Detect which cell encompasses the target text, then output its [X, Y] center coordinate. 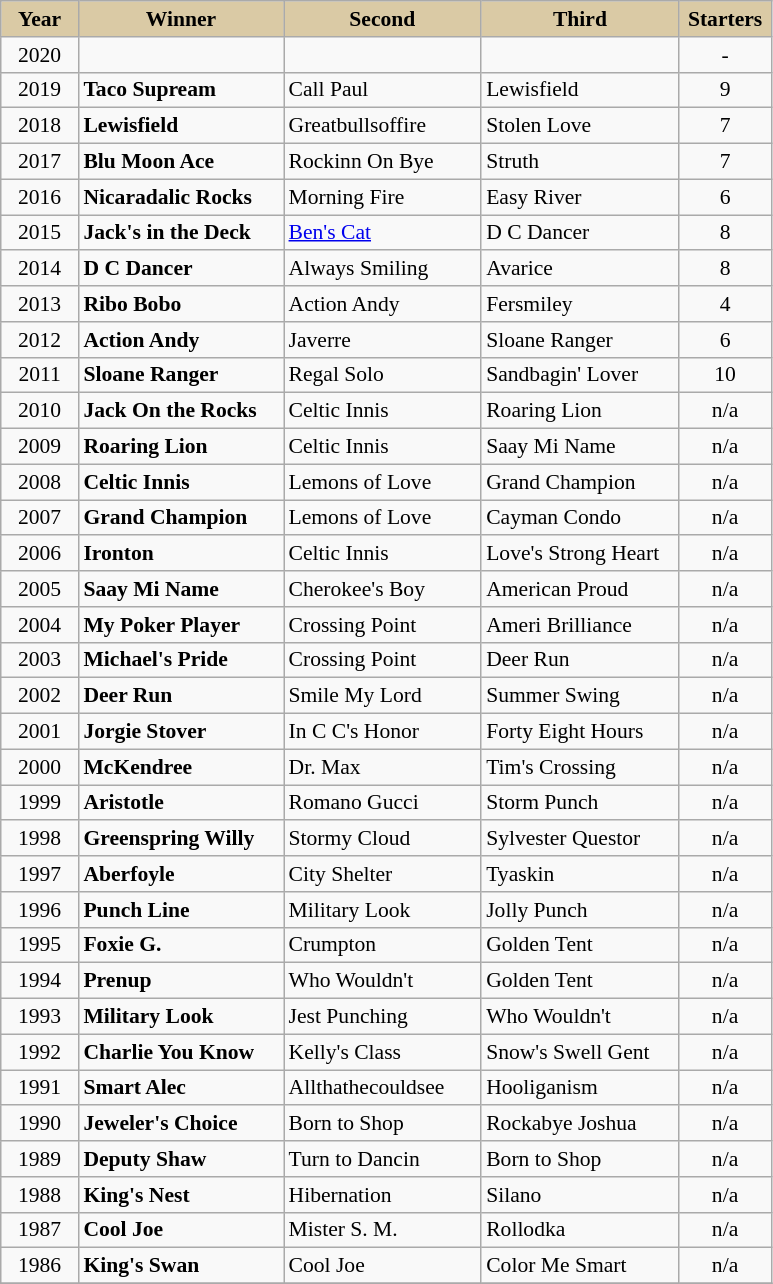
2006 [40, 554]
1993 [40, 1017]
King's Swan [180, 1266]
Morning Fire [383, 197]
1999 [40, 803]
Third [580, 19]
1996 [40, 910]
Aristotle [180, 803]
Winner [180, 19]
2002 [40, 696]
Greenspring Willy [180, 839]
Fersmiley [580, 304]
1992 [40, 1052]
Jack On the Rocks [180, 411]
Allthathecouldsee [383, 1088]
9 [726, 90]
Starters [726, 19]
Second [383, 19]
2003 [40, 660]
Jeweler's Choice [180, 1124]
2004 [40, 625]
1987 [40, 1230]
Nicaradalic Rocks [180, 197]
Sylvester Questor [580, 839]
2016 [40, 197]
1995 [40, 945]
2008 [40, 482]
American Proud [580, 589]
Prenup [180, 981]
Deputy Shaw [180, 1159]
Stormy Cloud [383, 839]
2012 [40, 340]
2014 [40, 269]
Struth [580, 162]
1990 [40, 1124]
Dr. Max [383, 767]
2013 [40, 304]
Javerre [383, 340]
City Shelter [383, 874]
1991 [40, 1088]
Jolly Punch [580, 910]
Smart Alec [180, 1088]
Storm Punch [580, 803]
2020 [40, 55]
Turn to Dancin [383, 1159]
1986 [40, 1266]
Hibernation [383, 1195]
Snow's Swell Gent [580, 1052]
2011 [40, 375]
Easy River [580, 197]
Jack's in the Deck [180, 233]
McKendree [180, 767]
1994 [40, 981]
Jest Punching [383, 1017]
1988 [40, 1195]
Greatbullsoffire [383, 126]
2015 [40, 233]
1997 [40, 874]
Blu Moon Ace [180, 162]
Charlie You Know [180, 1052]
Year [40, 19]
My Poker Player [180, 625]
2005 [40, 589]
2007 [40, 518]
Rockinn On Bye [383, 162]
Rollodka [580, 1230]
Taco Supream [180, 90]
Ironton [180, 554]
2018 [40, 126]
1989 [40, 1159]
Romano Gucci [383, 803]
Rockabye Joshua [580, 1124]
Summer Swing [580, 696]
Always Smiling [383, 269]
Sandbagin' Lover [580, 375]
Tim's Crossing [580, 767]
Crumpton [383, 945]
2009 [40, 447]
Hooliganism [580, 1088]
- [726, 55]
Ameri Brilliance [580, 625]
Cherokee's Boy [383, 589]
Forty Eight Hours [580, 732]
Love's Strong Heart [580, 554]
Kelly's Class [383, 1052]
Ribo Bobo [180, 304]
Punch Line [180, 910]
Michael's Pride [180, 660]
Color Me Smart [580, 1266]
2017 [40, 162]
10 [726, 375]
In C C's Honor [383, 732]
1998 [40, 839]
Regal Solo [383, 375]
4 [726, 304]
2010 [40, 411]
Tyaskin [580, 874]
Smile My Lord [383, 696]
Jorgie Stover [180, 732]
Aberfoyle [180, 874]
Call Paul [383, 90]
Ben's Cat [383, 233]
2000 [40, 767]
Cayman Condo [580, 518]
Avarice [580, 269]
Mister S. M. [383, 1230]
2001 [40, 732]
Silano [580, 1195]
2019 [40, 90]
Foxie G. [180, 945]
King's Nest [180, 1195]
Stolen Love [580, 126]
